Find where the given text appears and provide that cell's center as (X, Y) coordinate. 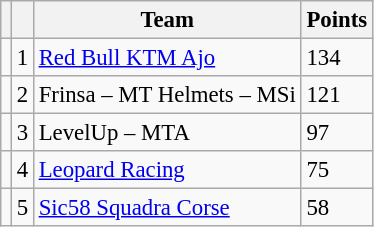
1 (22, 58)
Leopard Racing (167, 170)
LevelUp – MTA (167, 133)
Team (167, 20)
134 (336, 58)
5 (22, 208)
4 (22, 170)
Sic58 Squadra Corse (167, 208)
3 (22, 133)
Red Bull KTM Ajo (167, 58)
Frinsa – MT Helmets – MSi (167, 95)
Points (336, 20)
97 (336, 133)
75 (336, 170)
58 (336, 208)
2 (22, 95)
121 (336, 95)
